Identify which cell holds the provided text, then report its (x, y) central coordinate. 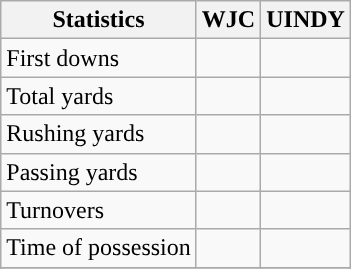
Rushing yards (99, 134)
Total yards (99, 96)
Turnovers (99, 210)
Statistics (99, 20)
Time of possession (99, 248)
UINDY (306, 20)
First downs (99, 58)
Passing yards (99, 172)
WJC (228, 20)
